Scan for the cell matching the given text and deliver its [X, Y] coordinate at center. 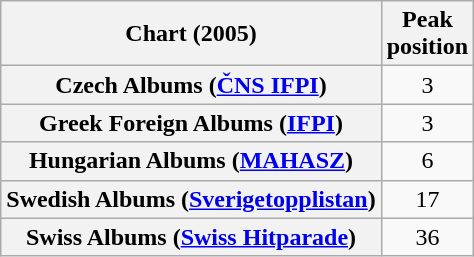
Hungarian Albums (MAHASZ) [191, 161]
Greek Foreign Albums (IFPI) [191, 123]
36 [427, 237]
Swiss Albums (Swiss Hitparade) [191, 237]
Swedish Albums (Sverigetopplistan) [191, 199]
Czech Albums (ČNS IFPI) [191, 85]
Peakposition [427, 34]
6 [427, 161]
Chart (2005) [191, 34]
17 [427, 199]
